Extract the [X, Y] coordinate from the center of the cell holding the provided text.  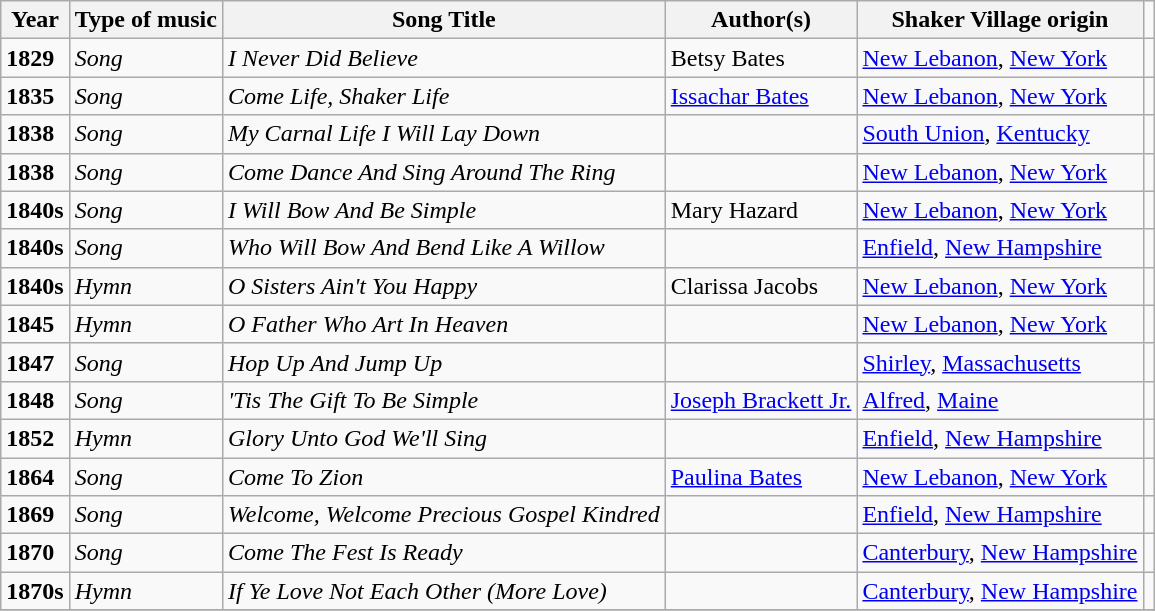
Song Title [444, 20]
O Father Who Art In Heaven [444, 324]
Glory Unto God We'll Sing [444, 438]
I Never Did Believe [444, 58]
Author(s) [761, 20]
My Carnal Life I Will Lay Down [444, 134]
Joseph Brackett Jr. [761, 400]
1845 [35, 324]
Hop Up And Jump Up [444, 362]
If Ye Love Not Each Other (More Love) [444, 591]
I Will Bow And Be Simple [444, 210]
1869 [35, 515]
Welcome, Welcome Precious Gospel Kindred [444, 515]
Mary Hazard [761, 210]
Come To Zion [444, 477]
1864 [35, 477]
1848 [35, 400]
Paulina Bates [761, 477]
1852 [35, 438]
1829 [35, 58]
Shaker Village origin [1000, 20]
Come Life, Shaker Life [444, 96]
1835 [35, 96]
South Union, Kentucky [1000, 134]
Come The Fest Is Ready [444, 553]
1870 [35, 553]
Betsy Bates [761, 58]
O Sisters Ain't You Happy [444, 286]
'Tis The Gift To Be Simple [444, 400]
Who Will Bow And Bend Like A Willow [444, 248]
Shirley, Massachusetts [1000, 362]
Year [35, 20]
Issachar Bates [761, 96]
Clarissa Jacobs [761, 286]
Alfred, Maine [1000, 400]
1847 [35, 362]
Come Dance And Sing Around The Ring [444, 172]
Type of music [146, 20]
1870s [35, 591]
